Return [X, Y] of the center of cell containing provided text 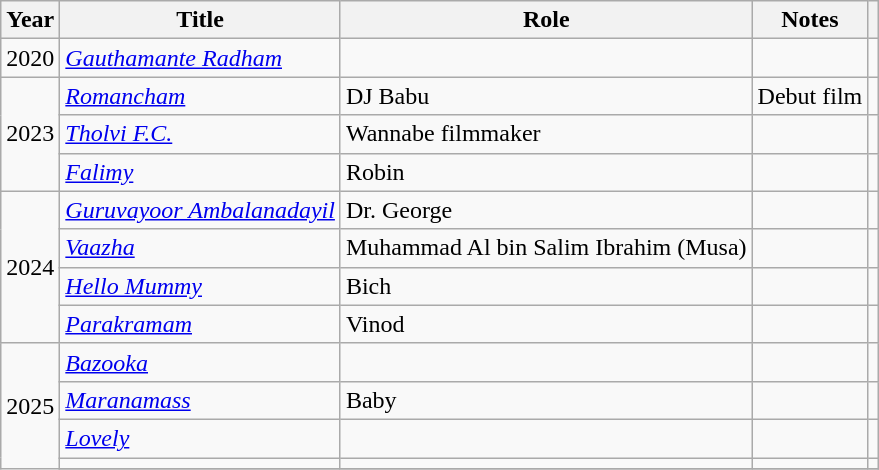
Bazooka [200, 362]
Bich [546, 286]
Guruvayoor Ambalanadayil [200, 210]
Vinod [546, 324]
Romancham [200, 96]
DJ Babu [546, 96]
Falimy [200, 172]
Hello Mummy [200, 286]
Title [200, 20]
2020 [30, 58]
Parakramam [200, 324]
2023 [30, 134]
Wannabe filmmaker [546, 134]
2024 [30, 267]
Role [546, 20]
Lovely [200, 438]
Year [30, 20]
Notes [810, 20]
Muhammad Al bin Salim Ibrahim (Musa) [546, 248]
Debut film [810, 96]
Dr. George [546, 210]
Baby [546, 400]
Tholvi F.C. [200, 134]
Vaazha [200, 248]
2025 [30, 406]
Maranamass [200, 400]
Gauthamante Radham [200, 58]
Robin [546, 172]
